From the cell containing the given text, extract its center point as [x, y] coordinate. 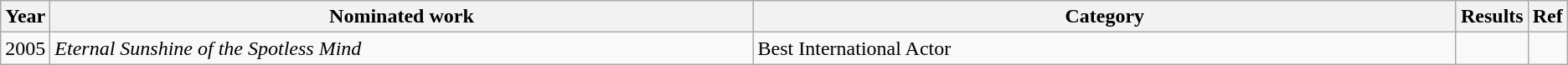
Category [1104, 17]
2005 [25, 48]
Nominated work [402, 17]
Year [25, 17]
Best International Actor [1104, 48]
Ref [1548, 17]
Results [1492, 17]
Eternal Sunshine of the Spotless Mind [402, 48]
